Capture the cell that displays the provided text and extract its (X, Y) central coordinate. 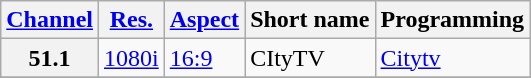
1080i (132, 58)
51.1 (50, 58)
Res. (132, 20)
Aspect (204, 20)
Short name (310, 20)
16:9 (204, 58)
CItyTV (310, 58)
Channel (50, 20)
Citytv (452, 58)
Programming (452, 20)
